Determine the (X, Y) coordinate at the center of the cell enclosing the given text.  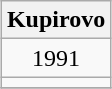
Kupirovo (56, 20)
1991 (56, 58)
